Return the (X, Y) coordinate for the center point of the cell that contains the specified text.  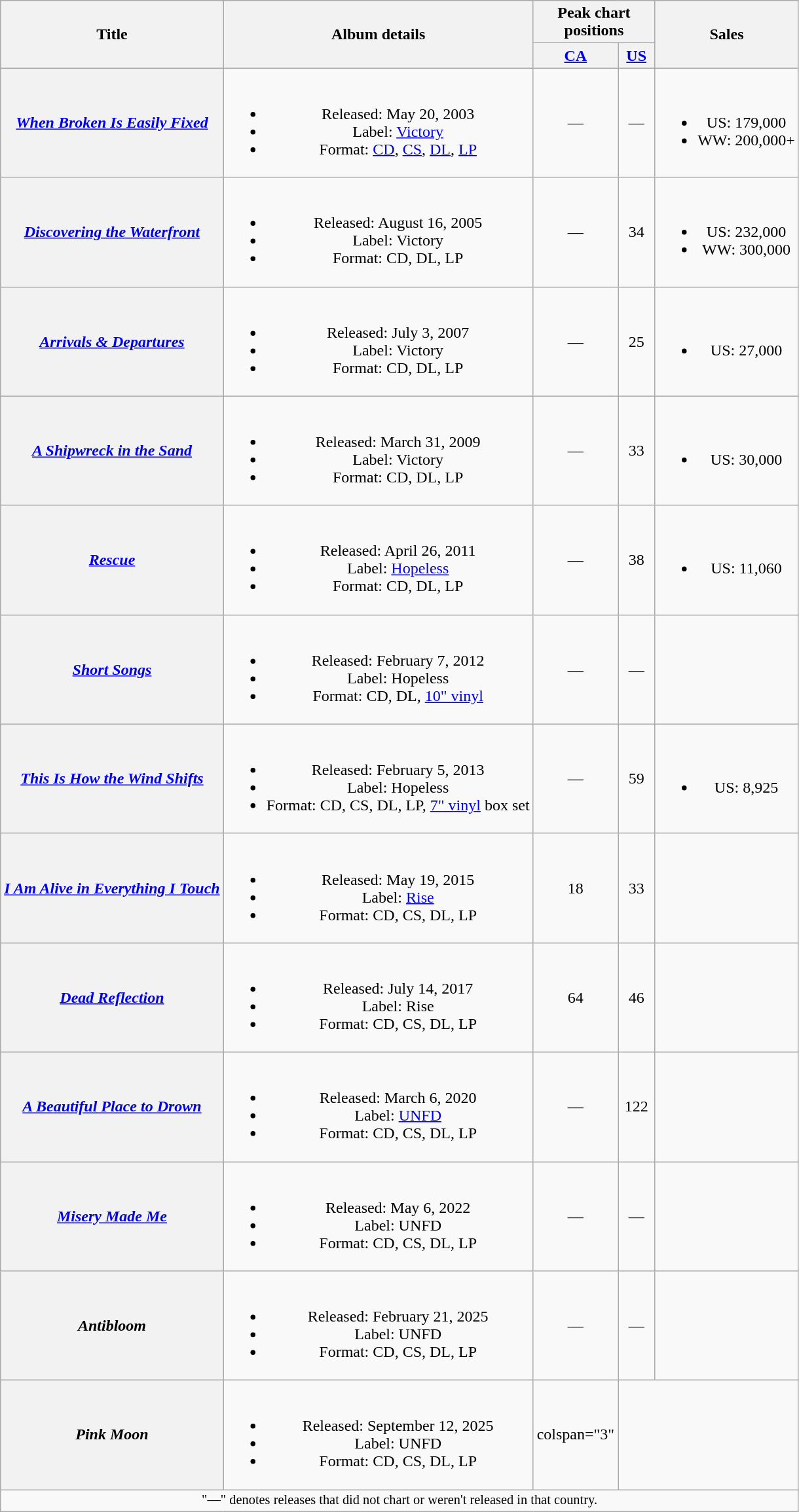
I Am Alive in Everything I Touch (112, 888)
US: 232,000WW: 300,000 (727, 232)
Released: September 12, 2025Label: UNFDFormat: CD, CS, DL, LP (379, 1435)
Misery Made Me (112, 1216)
Released: February 21, 2025Label: UNFDFormat: CD, CS, DL, LP (379, 1326)
Released: February 5, 2013Label: HopelessFormat: CD, CS, DL, LP, 7" vinyl box set (379, 779)
colspan="3" (576, 1435)
When Broken Is Easily Fixed (112, 123)
Pink Moon (112, 1435)
US: 30,000 (727, 450)
Rescue (112, 560)
46 (637, 998)
US: 11,060 (727, 560)
122 (637, 1106)
Discovering the Waterfront (112, 232)
18 (576, 888)
US: 27,000 (727, 342)
CA (576, 56)
US: 179,000WW: 200,000+ (727, 123)
A Beautiful Place to Drown (112, 1106)
Released: April 26, 2011Label: HopelessFormat: CD, DL, LP (379, 560)
Released: May 6, 2022Label: UNFDFormat: CD, CS, DL, LP (379, 1216)
34 (637, 232)
Arrivals & Departures (112, 342)
US: 8,925 (727, 779)
Released: July 3, 2007Label: VictoryFormat: CD, DL, LP (379, 342)
Title (112, 34)
Sales (727, 34)
25 (637, 342)
This Is How the Wind Shifts (112, 779)
Released: March 31, 2009Label: VictoryFormat: CD, DL, LP (379, 450)
64 (576, 998)
"—" denotes releases that did not chart or weren't released in that country. (399, 1501)
Released: August 16, 2005Label: VictoryFormat: CD, DL, LP (379, 232)
Released: July 14, 2017Label: RiseFormat: CD, CS, DL, LP (379, 998)
Released: May 20, 2003Label: VictoryFormat: CD, CS, DL, LP (379, 123)
Short Songs (112, 669)
Antibloom (112, 1326)
59 (637, 779)
Album details (379, 34)
Peak chartpositions (594, 22)
Released: March 6, 2020Label: UNFDFormat: CD, CS, DL, LP (379, 1106)
Dead Reflection (112, 998)
US (637, 56)
38 (637, 560)
Released: February 7, 2012Label: HopelessFormat: CD, DL, 10" vinyl (379, 669)
Released: May 19, 2015Label: RiseFormat: CD, CS, DL, LP (379, 888)
A Shipwreck in the Sand (112, 450)
